Pinpoint the cell where the given text exists, returning its (X, Y) midpoint coordinate. 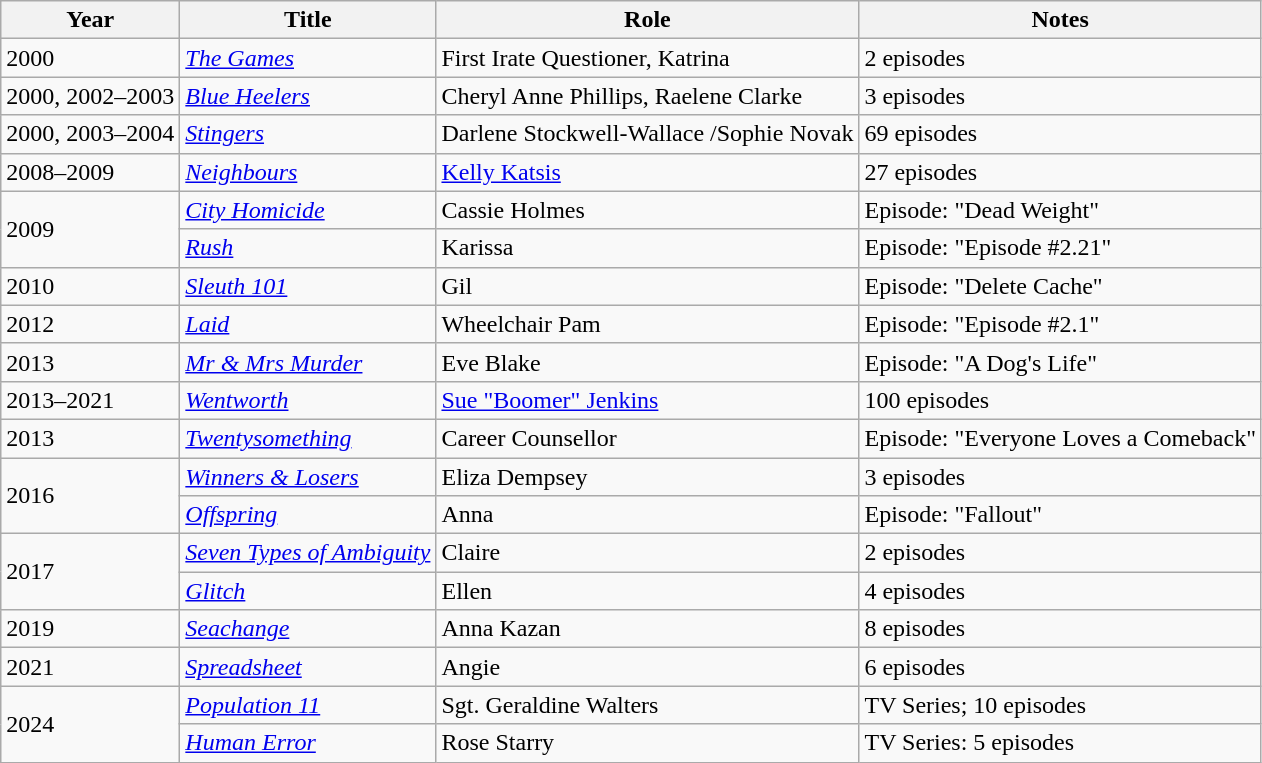
8 episodes (1060, 629)
Darlene Stockwell-Wallace /Sophie Novak (648, 134)
2000, 2003–2004 (90, 134)
2000 (90, 58)
Claire (648, 553)
Population 11 (308, 705)
69 episodes (1060, 134)
Offspring (308, 515)
Spreadsheet (308, 667)
Episode: "Episode #2.1" (1060, 324)
Mr & Mrs Murder (308, 362)
Episode: "Episode #2.21" (1060, 248)
Gil (648, 286)
Cassie Holmes (648, 210)
2000, 2002–2003 (90, 96)
Episode: "Delete Cache" (1060, 286)
TV Series: 5 episodes (1060, 743)
Laid (308, 324)
Wheelchair Pam (648, 324)
Sue "Boomer" Jenkins (648, 400)
Wentworth (308, 400)
Anna Kazan (648, 629)
Eve Blake (648, 362)
2016 (90, 496)
6 episodes (1060, 667)
Career Counsellor (648, 438)
Stingers (308, 134)
Ellen (648, 591)
Episode: "Dead Weight" (1060, 210)
2008–2009 (90, 172)
2013–2021 (90, 400)
Seachange (308, 629)
Eliza Dempsey (648, 477)
Role (648, 20)
Karissa (648, 248)
The Games (308, 58)
Episode: "A Dog's Life" (1060, 362)
Human Error (308, 743)
Anna (648, 515)
2024 (90, 724)
4 episodes (1060, 591)
Neighbours (308, 172)
First Irate Questioner, Katrina (648, 58)
Twentysomething (308, 438)
27 episodes (1060, 172)
Year (90, 20)
Notes (1060, 20)
2012 (90, 324)
Glitch (308, 591)
Kelly Katsis (648, 172)
Rose Starry (648, 743)
2019 (90, 629)
Rush (308, 248)
100 episodes (1060, 400)
2009 (90, 229)
City Homicide (308, 210)
2017 (90, 572)
Seven Types of Ambiguity (308, 553)
Blue Heelers (308, 96)
Episode: "Fallout" (1060, 515)
Title (308, 20)
2010 (90, 286)
TV Series; 10 episodes (1060, 705)
2021 (90, 667)
Cheryl Anne Phillips, Raelene Clarke (648, 96)
Sgt. Geraldine Walters (648, 705)
Winners & Losers (308, 477)
Angie (648, 667)
Episode: "Everyone Loves a Comeback" (1060, 438)
Sleuth 101 (308, 286)
